Provide the (x, y) coordinate of the cell's center where the given text is located.  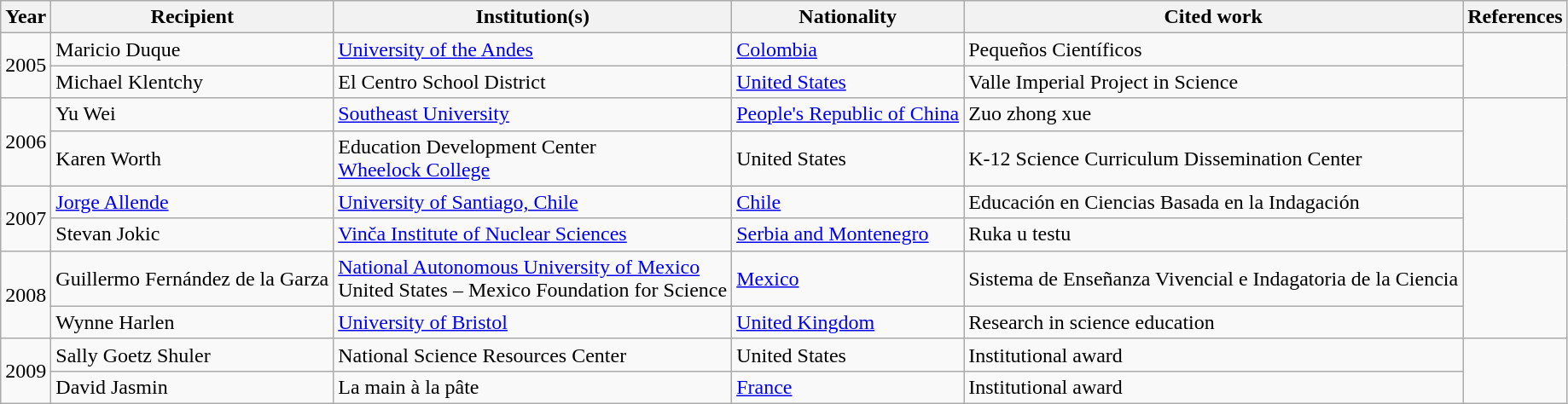
Sally Goetz Shuler (193, 355)
Nationality (848, 17)
University of Santiago, Chile (532, 202)
Guillermo Fernández de la Garza (193, 278)
Jorge Allende (193, 202)
Mexico (848, 278)
Chile (848, 202)
K-12 Science Curriculum Dissemination Center (1213, 159)
La main à la pâte (532, 387)
El Centro School District (532, 82)
Serbia and Montenegro (848, 234)
Colombia (848, 49)
Zuo zhong xue (1213, 114)
Institution(s) (532, 17)
Vinča Institute of Nuclear Sciences (532, 234)
Valle Imperial Project in Science (1213, 82)
Yu Wei (193, 114)
References (1515, 17)
Year (26, 17)
Education Development CenterWheelock College (532, 159)
Karen Worth (193, 159)
Ruka u testu (1213, 234)
Cited work (1213, 17)
University of the Andes (532, 49)
Pequeños Científicos (1213, 49)
Research in science education (1213, 322)
National Science Resources Center (532, 355)
Maricio Duque (193, 49)
2007 (26, 218)
United Kingdom (848, 322)
2009 (26, 371)
David Jasmin (193, 387)
France (848, 387)
National Autonomous University of MexicoUnited States – Mexico Foundation for Science (532, 278)
Educación en Ciencias Basada en la Indagación (1213, 202)
Recipient (193, 17)
People's Republic of China (848, 114)
Sistema de Enseñanza Vivencial e Indagatoria de la Ciencia (1213, 278)
2008 (26, 295)
Southeast University (532, 114)
University of Bristol (532, 322)
2005 (26, 66)
2006 (26, 141)
Stevan Jokic (193, 234)
Wynne Harlen (193, 322)
Michael Klentchy (193, 82)
